Determine the [x, y] coordinate at the center of the cell enclosing the given text.  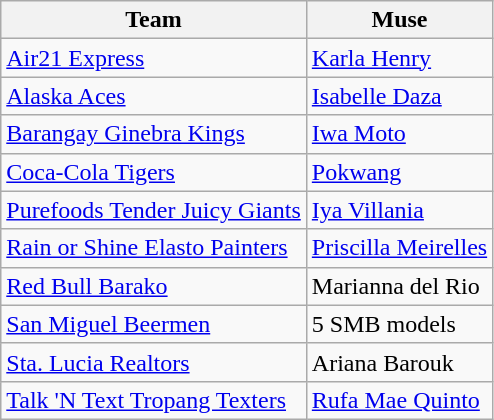
Sta. Lucia Realtors [154, 362]
Pokwang [399, 172]
Purefoods Tender Juicy Giants [154, 210]
5 SMB models [399, 324]
Isabelle Daza [399, 96]
Red Bull Barako [154, 286]
Iya Villania [399, 210]
Muse [399, 20]
Rain or Shine Elasto Painters [154, 248]
Alaska Aces [154, 96]
Marianna del Rio [399, 286]
Iwa Moto [399, 134]
Ariana Barouk [399, 362]
Air21 Express [154, 58]
Team [154, 20]
Coca-Cola Tigers [154, 172]
Priscilla Meirelles [399, 248]
Barangay Ginebra Kings [154, 134]
Talk 'N Text Tropang Texters [154, 400]
Karla Henry [399, 58]
Rufa Mae Quinto [399, 400]
San Miguel Beermen [154, 324]
